Provide the (X, Y) coordinate of the cell's center where the given text is located.  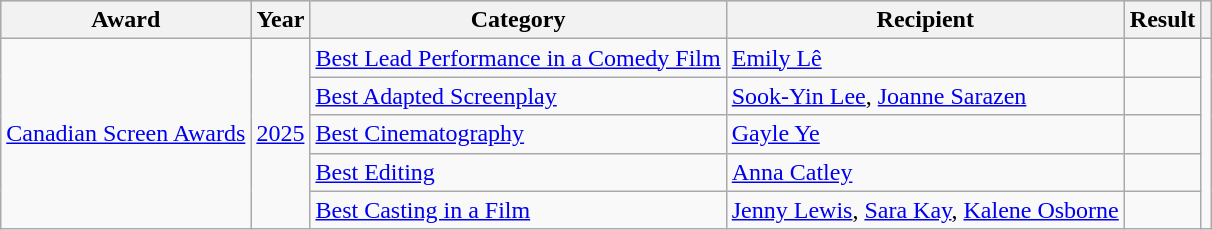
Best Adapted Screenplay (518, 96)
Best Casting in a Film (518, 210)
Award (126, 20)
Sook-Yin Lee, Joanne Sarazen (925, 96)
Best Lead Performance in a Comedy Film (518, 58)
Emily Lê (925, 58)
Result (1162, 20)
Year (280, 20)
Recipient (925, 20)
Best Cinematography (518, 134)
Jenny Lewis, Sara Kay, Kalene Osborne (925, 210)
Gayle Ye (925, 134)
2025 (280, 134)
Best Editing (518, 172)
Canadian Screen Awards (126, 134)
Anna Catley (925, 172)
Category (518, 20)
